Pinpoint the cell where the given text exists, returning its (X, Y) midpoint coordinate. 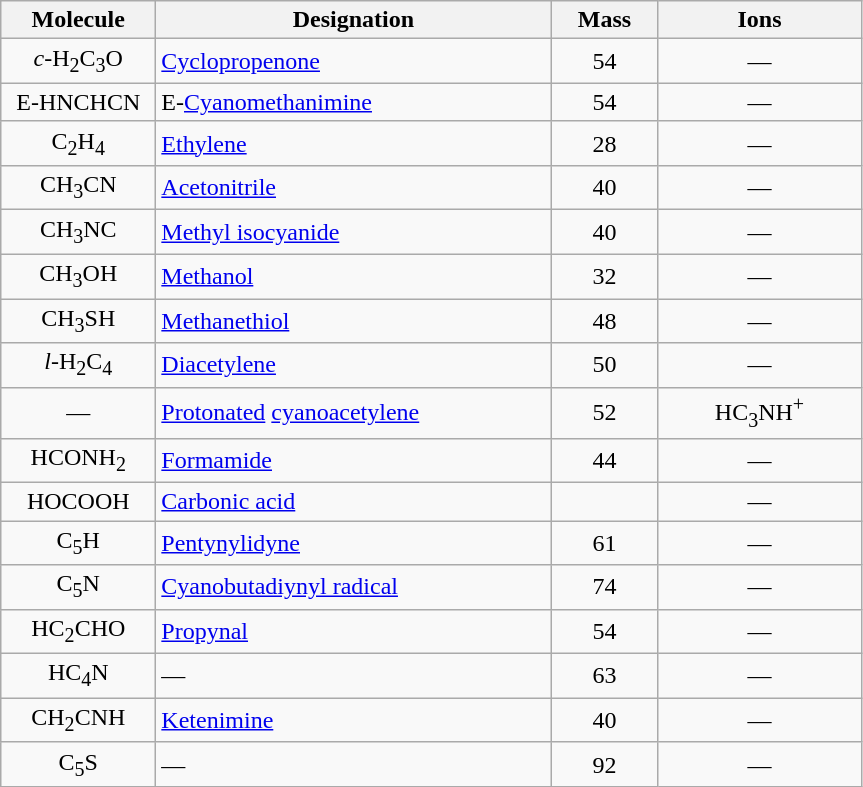
C5S (78, 764)
Cyclopropenone (354, 61)
32 (604, 276)
44 (604, 460)
HC2CHO (78, 631)
Carbonic acid (354, 501)
74 (604, 587)
C5N (78, 587)
CH3OH (78, 276)
HOCOOH (78, 501)
Ethylene (354, 143)
Formamide (354, 460)
E-HNCHCN (78, 102)
CH3NC (78, 232)
C5H (78, 543)
50 (604, 365)
92 (604, 764)
Methanol (354, 276)
48 (604, 321)
CH3CN (78, 188)
Ketenimine (354, 720)
CH2CNH (78, 720)
Ions (760, 20)
CH3SH (78, 321)
28 (604, 143)
61 (604, 543)
Protonated cyanoacetylene (354, 412)
l-H2C4 (78, 365)
Propynal (354, 631)
Cyanobutadiynyl radical (354, 587)
Methanethiol (354, 321)
Molecule (78, 20)
HC4N (78, 676)
Methyl isocyanide (354, 232)
Pentynylidyne (354, 543)
52 (604, 412)
Acetonitrile (354, 188)
63 (604, 676)
c-H2C3O (78, 61)
Designation (354, 20)
C2H4 (78, 143)
HC3NH+ (760, 412)
HCONH2 (78, 460)
Diacetylene (354, 365)
E-Cyanomethanimine (354, 102)
Mass (604, 20)
